Locate the cell with the specified text and output its (x, y) center coordinate. 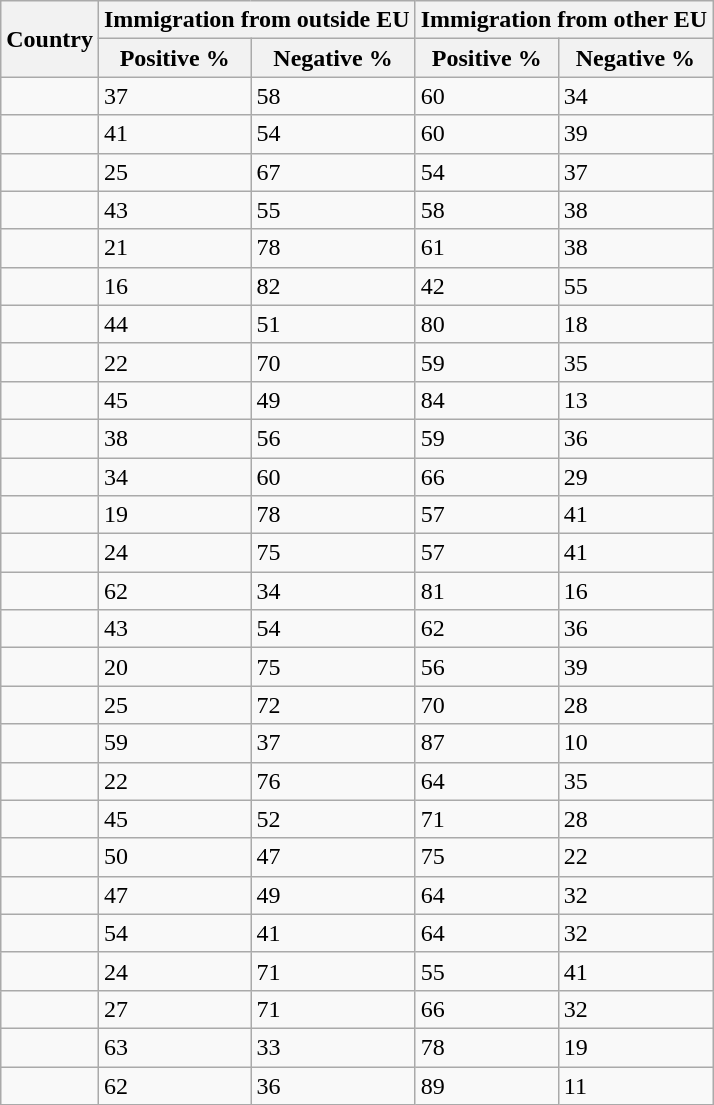
10 (635, 743)
51 (333, 324)
82 (333, 286)
33 (333, 1047)
52 (333, 819)
81 (486, 591)
Immigration from other EU (564, 20)
84 (486, 400)
76 (333, 781)
Country (50, 39)
18 (635, 324)
61 (486, 248)
42 (486, 286)
89 (486, 1085)
87 (486, 743)
13 (635, 400)
50 (174, 857)
63 (174, 1047)
20 (174, 667)
72 (333, 705)
80 (486, 324)
29 (635, 477)
44 (174, 324)
67 (333, 172)
21 (174, 248)
11 (635, 1085)
Immigration from outside EU (256, 20)
27 (174, 1009)
